Provide the (x, y) coordinate of the cell's center where the given text is located.  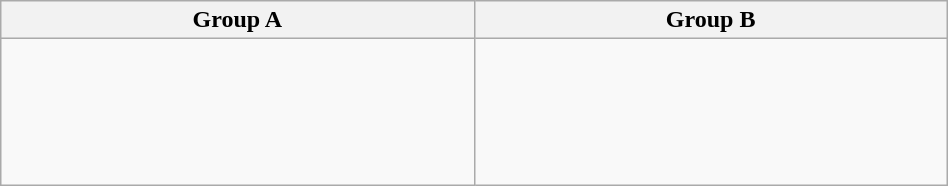
Group B (710, 20)
Group A (238, 20)
